Find where the given text appears and provide that cell's center as (x, y) coordinate. 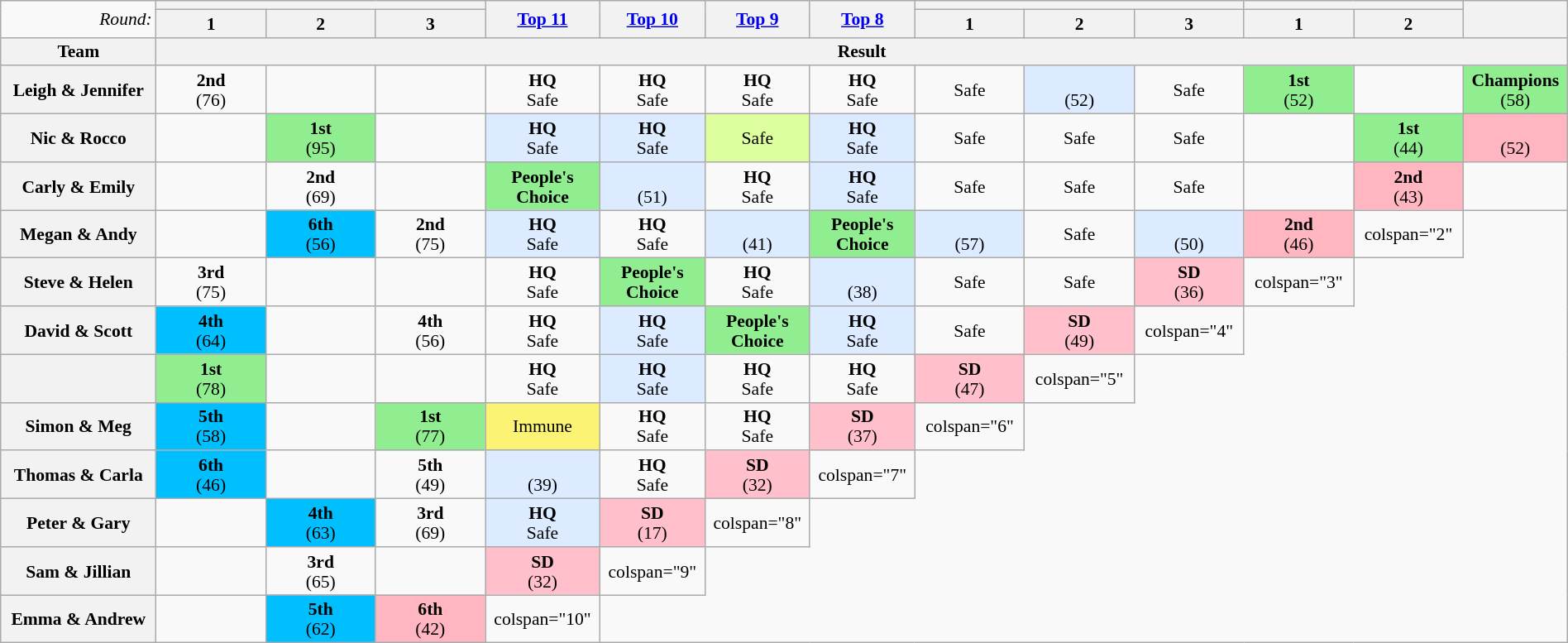
SD(37) (862, 426)
Champions(58) (1515, 89)
Megan & Andy (79, 234)
6th(46) (212, 474)
4th(64) (212, 330)
(38) (862, 282)
SD(49) (1080, 330)
Result (862, 51)
(39) (543, 474)
colspan="6" (969, 426)
1st(78) (212, 378)
colspan="5" (1080, 378)
Emma & Andrew (79, 618)
Immune (543, 426)
SD(47) (969, 378)
(51) (652, 185)
(41) (758, 234)
Steve & Helen (79, 282)
4th(63) (321, 522)
colspan="10" (543, 618)
colspan="4" (1189, 330)
colspan="3" (1298, 282)
Top 9 (758, 19)
Round: (79, 19)
Top 8 (862, 19)
(50) (1189, 234)
colspan="9" (652, 570)
Nic & Rocco (79, 137)
Top 11 (543, 19)
SD(36) (1189, 282)
colspan="7" (862, 474)
5th(49) (430, 474)
Thomas & Carla (79, 474)
Carly & Emily (79, 185)
David & Scott (79, 330)
5th(62) (321, 618)
2nd(46) (1298, 234)
2nd(75) (430, 234)
1st(77) (430, 426)
Team (79, 51)
3rd(69) (430, 522)
Leigh & Jennifer (79, 89)
1st(52) (1298, 89)
Simon & Meg (79, 426)
6th(42) (430, 618)
2nd(76) (212, 89)
2nd(69) (321, 185)
6th(56) (321, 234)
3rd(65) (321, 570)
Peter & Gary (79, 522)
SD(17) (652, 522)
5th(58) (212, 426)
2nd(43) (1409, 185)
1st(95) (321, 137)
(57) (969, 234)
Sam & Jillian (79, 570)
colspan="2" (1409, 234)
colspan="8" (758, 522)
1st(44) (1409, 137)
4th(56) (430, 330)
Top 10 (652, 19)
3rd(75) (212, 282)
